Scan for the cell matching the given text and deliver its (x, y) coordinate at center. 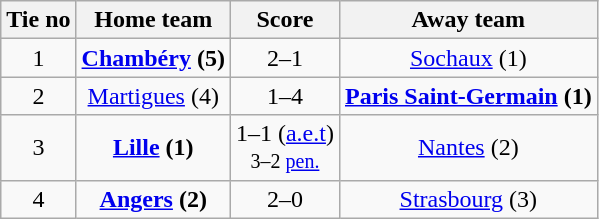
2–0 (284, 199)
Score (284, 20)
3 (38, 148)
Tie no (38, 20)
Nantes (2) (468, 148)
2 (38, 96)
4 (38, 199)
Angers (2) (153, 199)
1–1 (a.e.t)3–2 pen. (284, 148)
Paris Saint-Germain (1) (468, 96)
Chambéry (5) (153, 58)
Lille (1) (153, 148)
Sochaux (1) (468, 58)
Away team (468, 20)
1–4 (284, 96)
Home team (153, 20)
2–1 (284, 58)
Strasbourg (3) (468, 199)
Martigues (4) (153, 96)
1 (38, 58)
